Return [X, Y] of the center of cell containing provided text 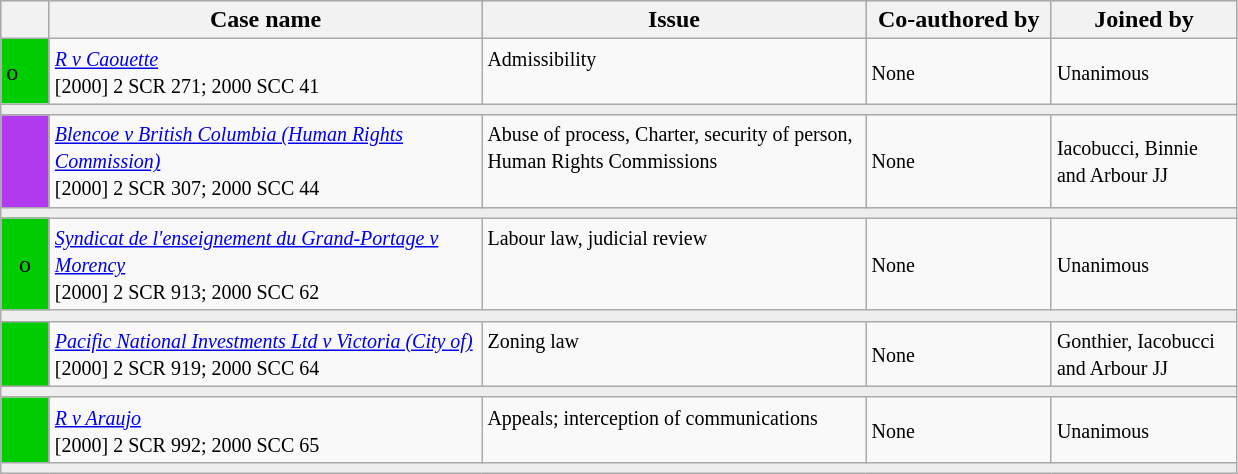
Issue [674, 20]
Pacific National Investments Ltd v Victoria (City of) [2000] 2 SCR 919; 2000 SCC 64 [266, 354]
R v Caouette [2000] 2 SCR 271; 2000 SCC 41 [266, 72]
Co-authored by [958, 20]
Zoning law [674, 354]
Abuse of process, Charter, security of person, Human Rights Commissions [674, 161]
Gonthier, Iacobucci and Arbour JJ [1144, 354]
Blencoe v British Columbia (Human Rights Commission) [2000] 2 SCR 307; 2000 SCC 44 [266, 161]
Appeals; interception of communications [674, 430]
Case name [266, 20]
Syndicat de l'enseignement du Grand-Portage v Morency [2000] 2 SCR 913; 2000 SCC 62 [266, 264]
Admissibility [674, 72]
R v Araujo [2000] 2 SCR 992; 2000 SCC 65 [266, 430]
Joined by [1144, 20]
Labour law, judicial review [674, 264]
Iacobucci, Binnie and Arbour JJ [1144, 161]
